Search for the cell housing the specified text and yield its (x, y) center coordinate. 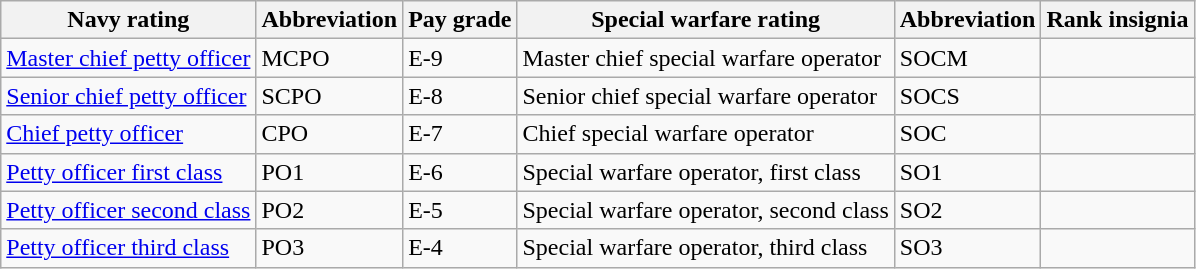
PO1 (330, 172)
Special warfare operator, second class (706, 210)
E-5 (460, 210)
MCPO (330, 58)
Special warfare operator, first class (706, 172)
Navy rating (128, 20)
E-8 (460, 96)
Senior chief special warfare operator (706, 96)
SO1 (968, 172)
Special warfare operator, third class (706, 248)
PO2 (330, 210)
SO2 (968, 210)
Master chief special warfare operator (706, 58)
SOCS (968, 96)
SCPO (330, 96)
Master chief petty officer (128, 58)
SOC (968, 134)
Special warfare rating (706, 20)
CPO (330, 134)
E-7 (460, 134)
Chief special warfare operator (706, 134)
E-4 (460, 248)
Senior chief petty officer (128, 96)
E-9 (460, 58)
Petty officer second class (128, 210)
E-6 (460, 172)
PO3 (330, 248)
SO3 (968, 248)
Petty officer third class (128, 248)
Petty officer first class (128, 172)
Chief petty officer (128, 134)
SOCM (968, 58)
Pay grade (460, 20)
Rank insignia (1118, 20)
